Output the [X, Y] coordinate of the center of the cell containing the given text.  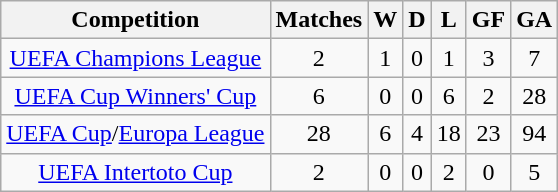
UEFA Intertoto Cup [136, 172]
L [448, 20]
18 [448, 134]
3 [488, 58]
UEFA Cup/Europa League [136, 134]
GA [534, 20]
5 [534, 172]
Matches [319, 20]
GF [488, 20]
4 [417, 134]
23 [488, 134]
Competition [136, 20]
UEFA Cup Winners' Cup [136, 96]
7 [534, 58]
D [417, 20]
UEFA Champions League [136, 58]
W [386, 20]
94 [534, 134]
